Find where the given text appears and provide that cell's center as [x, y] coordinate. 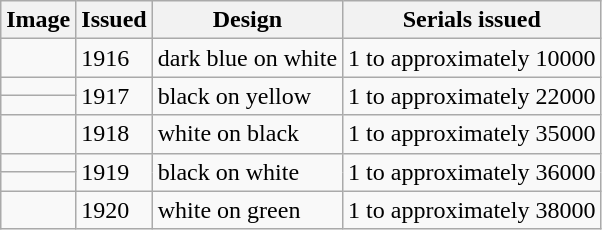
Image [38, 20]
Serials issued [472, 20]
1 to approximately 22000 [472, 96]
1917 [114, 96]
1 to approximately 10000 [472, 58]
dark blue on white [247, 58]
1918 [114, 134]
1 to approximately 35000 [472, 134]
white on green [247, 210]
black on yellow [247, 96]
Issued [114, 20]
1920 [114, 210]
1916 [114, 58]
white on black [247, 134]
1919 [114, 172]
1 to approximately 36000 [472, 172]
Design [247, 20]
1 to approximately 38000 [472, 210]
black on white [247, 172]
